Return (X, Y) of the center of cell containing provided text 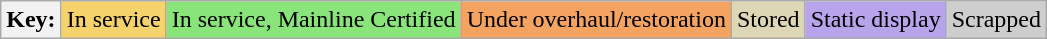
Stored (768, 20)
Key: (31, 20)
Static display (876, 20)
Scrapped (996, 20)
Under overhaul/restoration (596, 20)
In service, Mainline Certified (314, 20)
In service (114, 20)
